Return the [x, y] coordinate for the center point of the cell that contains the specified text.  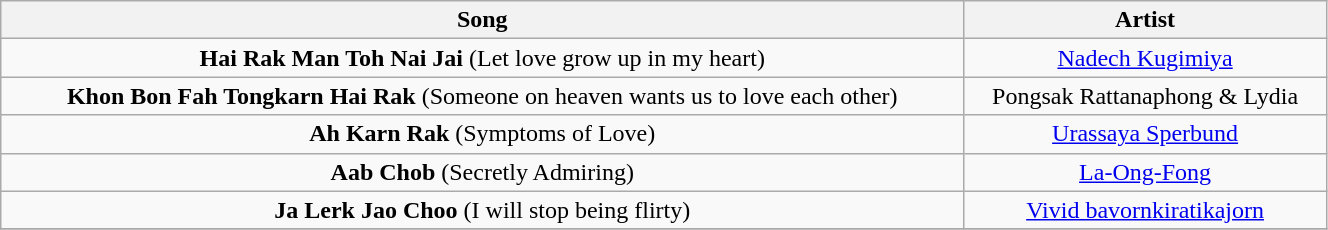
Song [482, 20]
Artist [1146, 20]
Ja Lerk Jao Choo (I will stop being flirty) [482, 210]
Vivid bavornkiratikajorn [1146, 210]
Ah Karn Rak (Symptoms of Love) [482, 134]
Nadech Kugimiya [1146, 58]
Khon Bon Fah Tongkarn Hai Rak (Someone on heaven wants us to love each other) [482, 96]
La-Ong-Fong [1146, 172]
Aab Chob (Secretly Admiring) [482, 172]
Hai Rak Man Toh Nai Jai (Let love grow up in my heart) [482, 58]
Urassaya Sperbund [1146, 134]
Pongsak Rattanaphong & Lydia [1146, 96]
